Output the [X, Y] coordinate of the center of the cell containing the given text.  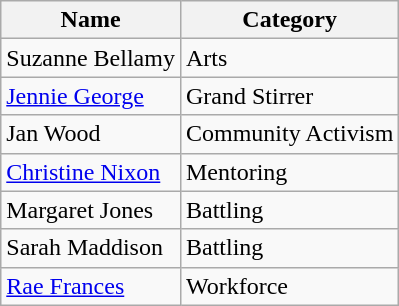
Suzanne Bellamy [91, 58]
Jennie George [91, 96]
Workforce [289, 286]
Jan Wood [91, 134]
Grand Stirrer [289, 96]
Name [91, 20]
Arts [289, 58]
Sarah Maddison [91, 248]
Margaret Jones [91, 210]
Community Activism [289, 134]
Mentoring [289, 172]
Rae Frances [91, 286]
Christine Nixon [91, 172]
Category [289, 20]
